Extract the (x, y) coordinate from the center of the cell holding the provided text.  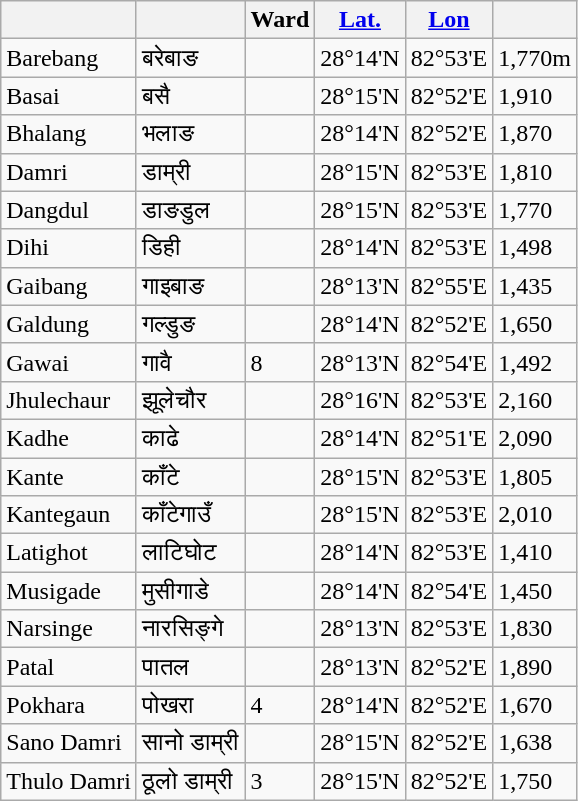
Basai (69, 96)
Patal (69, 667)
बसै (190, 96)
1,750 (535, 781)
1,410 (535, 553)
1,770 (535, 210)
सानो डाम्री (190, 743)
Musigade (69, 591)
Kante (69, 477)
2,090 (535, 438)
8 (280, 362)
पोखरा (190, 705)
1,910 (535, 96)
Thulo Damri (69, 781)
Dihi (69, 248)
1,805 (535, 477)
Galdung (69, 324)
1,670 (535, 705)
1,638 (535, 743)
पातल (190, 667)
झूलेचौर (190, 400)
Bhalang (69, 134)
Damri (69, 172)
4 (280, 705)
Narsinge (69, 629)
लाटिघोट (190, 553)
डाम्री (190, 172)
डिही (190, 248)
Gawai (69, 362)
Jhulechaur (69, 400)
1,830 (535, 629)
1,650 (535, 324)
2,160 (535, 400)
Kadhe (69, 438)
गल्डुङ (190, 324)
मुसीगाडे (190, 591)
काँटेगाउँ (190, 515)
Dangdul (69, 210)
Sano Damri (69, 743)
82°55'E (449, 286)
ठूलो डाम्री (190, 781)
1,810 (535, 172)
गावै (190, 362)
काढे (190, 438)
28°16'N (360, 400)
गाइबाङ (190, 286)
Lon (449, 20)
Gaibang (69, 286)
Lat. (360, 20)
2,010 (535, 515)
1,492 (535, 362)
1,435 (535, 286)
नारसिङ्गे (190, 629)
Ward (280, 20)
Latighot (69, 553)
3 (280, 781)
1,450 (535, 591)
Barebang (69, 58)
1,890 (535, 667)
काँटे (190, 477)
भलाङ (190, 134)
डाङडुल (190, 210)
बरेबाङ (190, 58)
1,870 (535, 134)
Kantegaun (69, 515)
Pokhara (69, 705)
1,770m (535, 58)
1,498 (535, 248)
82°51'E (449, 438)
